Return the [x, y] coordinate for the center point of the cell that contains the specified text.  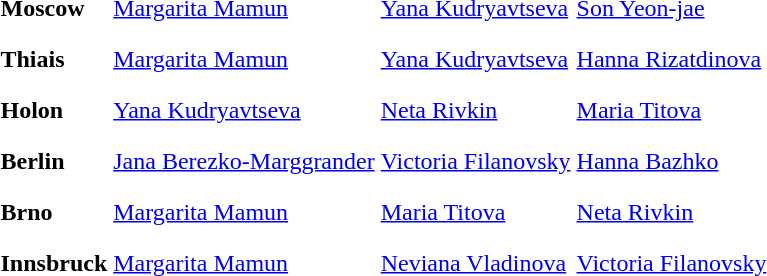
Neta Rivkin [476, 110]
Victoria Filanovsky [476, 161]
Jana Berezko-Marggrander [244, 161]
Maria Titova [476, 212]
